Extract the (x, y) coordinate from the center of the cell holding the provided text.  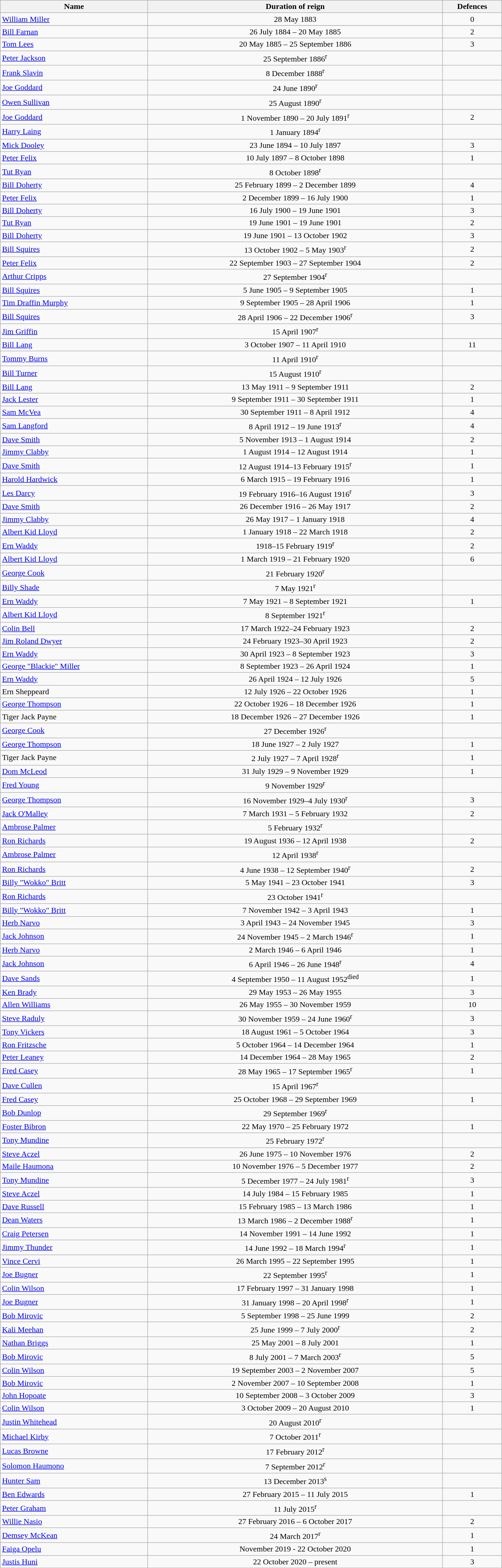
25 August 1890r (295, 103)
6 April 1946 – 26 June 1948r (295, 964)
Peter Jackson (74, 58)
Craig Petersen (74, 1234)
Jack O'Malley (74, 813)
0 (472, 19)
13 October 1902 – 5 May 1903r (295, 249)
11 (472, 345)
7 May 1921 – 8 September 1921 (295, 601)
26 March 1995 – 22 September 1995 (295, 1261)
15 April 1967r (295, 1085)
18 August 1961 – 5 October 1964 (295, 1032)
1 November 1890 – 20 July 1891r (295, 117)
25 May 2001 – 8 July 2001 (295, 1343)
17 February 1997 – 31 January 1998 (295, 1288)
24 February 1923–30 April 1923 (295, 641)
26 May 1955 – 30 November 1959 (295, 1005)
7 May 1921r (295, 587)
5 October 1964 – 14 December 1964 (295, 1044)
12 April 1938r (295, 855)
24 March 2017r (295, 1535)
Foster Bibron (74, 1126)
Dave Russell (74, 1207)
27 December 1926r (295, 730)
Dean Waters (74, 1220)
25 October 1968 – 29 September 1969 (295, 1099)
Jimmy Thunder (74, 1248)
8 December 1888r (295, 73)
Tony Vickers (74, 1032)
Bob Dunlop (74, 1113)
20 August 2010r (295, 1421)
8 July 2001 – 7 March 2003r (295, 1357)
14 June 1992 – 18 March 1994r (295, 1248)
6 March 1915 – 19 February 1916 (295, 479)
13 March 1986 – 2 December 1988r (295, 1220)
27 February 2015 – 11 July 2015 (295, 1494)
6 (472, 559)
9 September 1911 – 30 September 1911 (295, 400)
9 November 1929r (295, 785)
26 May 1917 – 1 January 1918 (295, 519)
Vince Cervi (74, 1261)
Ron Fritzsche (74, 1044)
5 May 1941 – 23 October 1941 (295, 883)
Jim Griffin (74, 331)
21 February 1920r (295, 573)
1 January 1918 – 22 March 1918 (295, 532)
8 April 1912 – 19 June 1913r (295, 426)
25 September 1886r (295, 58)
Willie Nasio (74, 1522)
Harold Hardwick (74, 479)
Colin Bell (74, 628)
Nathan Briggs (74, 1343)
Steve Raduly (74, 1019)
7 March 1931 – 5 February 1932 (295, 813)
Arthur Cripps (74, 276)
22 September 1903 – 27 September 1904 (295, 263)
16 November 1929–4 July 1930r (295, 800)
Dom McLeod (74, 771)
1918–15 February 1919r (295, 546)
Tom Lees (74, 44)
Sam McVea (74, 412)
2 July 1927 – 7 April 1928r (295, 758)
19 June 1901 – 13 October 1902 (295, 235)
23 June 1894 – 10 July 1897 (295, 145)
28 April 1906 – 22 December 1906r (295, 317)
30 November 1959 – 24 June 1960r (295, 1019)
Bill Farnan (74, 32)
5 September 1998 – 25 June 1999 (295, 1316)
14 December 1964 – 28 May 1965 (295, 1057)
19 August 1936 – 12 April 1938 (295, 841)
Jim Roland Dwyer (74, 641)
10 (472, 1005)
5 November 1913 – 1 August 1914 (295, 440)
Justis Huni (74, 1562)
26 December 1916 – 26 May 1917 (295, 507)
26 July 1884 – 20 May 1885 (295, 32)
Ken Brady (74, 992)
Solomon Haumono (74, 1466)
3 October 2009 – 20 August 2010 (295, 1408)
25 February 1899 – 2 December 1899 (295, 185)
7 October 2011r (295, 1437)
Justin Whitehead (74, 1421)
Ern Sheppeard (74, 692)
Jack Lester (74, 400)
Kali Meehan (74, 1330)
22 September 1995r (295, 1275)
17 March 1922–24 February 1923 (295, 628)
7 November 1942 – 3 April 1943 (295, 910)
26 April 1924 – 12 July 1926 (295, 679)
Tim Draffin Murphy (74, 303)
15 August 1910r (295, 373)
Faiga Opelu (74, 1549)
John Hopoate (74, 1395)
Billy Shade (74, 587)
24 November 1945 – 2 March 1946r (295, 937)
Dave Sands (74, 978)
28 May 1965 – 17 September 1965r (295, 1071)
30 April 1923 – 8 September 1923 (295, 654)
27 February 2016 – 6 October 2017 (295, 1522)
9 September 1905 – 28 April 1906 (295, 303)
8 September 1923 – 26 April 1924 (295, 666)
14 November 1991 – 14 June 1992 (295, 1234)
10 November 1976 – 5 December 1977 (295, 1166)
Duration of reign (295, 7)
Owen Sullivan (74, 103)
26 June 1975 – 10 November 1976 (295, 1154)
10 September 2008 – 3 October 2009 (295, 1395)
29 September 1969r (295, 1113)
18 June 1927 – 2 July 1927 (295, 744)
2 December 1899 – 16 July 1900 (295, 198)
31 January 1998 – 20 April 1998r (295, 1302)
7 September 2012r (295, 1466)
11 July 2015r (295, 1508)
Sam Langford (74, 426)
19 February 1916–16 August 1916r (295, 493)
William Miller (74, 19)
18 December 1926 – 27 December 1926 (295, 717)
Demsey McKean (74, 1535)
4 September 1950 – 11 August 1952died (295, 978)
23 October 1941r (295, 896)
Michael Kirby (74, 1437)
3 April 1943 – 24 November 1945 (295, 923)
Frank Slavin (74, 73)
11 April 1910r (295, 359)
17 February 2012r (295, 1451)
Harry Laing (74, 132)
15 February 1985 – 13 March 1986 (295, 1207)
22 October 2020 – present (295, 1562)
31 July 1929 – 9 November 1929 (295, 771)
George "Blackie" Miller (74, 666)
30 September 1911 – 8 April 1912 (295, 412)
Dave Cullen (74, 1085)
1 March 1919 – 21 February 1920 (295, 559)
2 November 2007 – 10 September 2008 (295, 1383)
19 June 1901 – 19 June 1901 (295, 223)
16 July 1900 – 19 June 1901 (295, 210)
28 May 1883 (295, 19)
Peter Leaney (74, 1057)
1 August 1914 – 12 August 1914 (295, 452)
4 June 1938 – 12 September 1940r (295, 869)
Allen Williams (74, 1005)
2 March 1946 – 6 April 1946 (295, 950)
22 October 1926 – 18 December 1926 (295, 704)
Tommy Burns (74, 359)
5 June 1905 – 9 September 1905 (295, 290)
Name (74, 7)
5 February 1932r (295, 827)
14 July 1984 – 15 February 1985 (295, 1194)
Les Darcy (74, 493)
5 December 1977 – 24 July 1981r (295, 1180)
Defences (472, 7)
10 July 1897 – 8 October 1898 (295, 158)
Lucas Browne (74, 1451)
8 October 1898r (295, 171)
3 October 1907 – 11 April 1910 (295, 345)
19 September 2003 – 2 November 2007 (295, 1370)
25 June 1999 – 7 July 2000r (295, 1330)
29 May 1953 – 26 May 1955 (295, 992)
Fred Young (74, 785)
12 August 1914–13 February 1915r (295, 466)
12 July 1926 – 22 October 1926 (295, 692)
Hunter Sam (74, 1481)
22 May 1970 – 25 February 1972 (295, 1126)
20 May 1885 – 25 September 1886 (295, 44)
13 December 2013s (295, 1481)
27 September 1904r (295, 276)
Bill Turner (74, 373)
1 January 1894r (295, 132)
Mick Dooley (74, 145)
Maile Haumona (74, 1166)
Peter Graham (74, 1508)
Ben Edwards (74, 1494)
13 May 1911 – 9 September 1911 (295, 387)
8 September 1921r (295, 615)
25 February 1972r (295, 1140)
15 April 1907r (295, 331)
November 2019 - 22 October 2020 (295, 1549)
24 June 1890r (295, 87)
